Detect which cell encompasses the target text, then output its [X, Y] center coordinate. 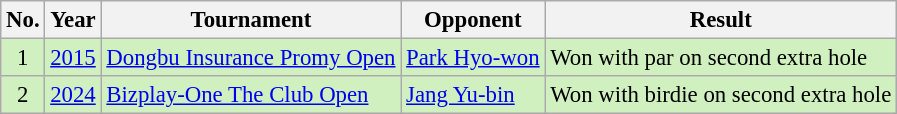
2024 [73, 95]
1 [23, 58]
Jang Yu-bin [473, 95]
Opponent [473, 20]
2 [23, 95]
Result [721, 20]
Tournament [251, 20]
Year [73, 20]
Park Hyo-won [473, 58]
2015 [73, 58]
Bizplay-One The Club Open [251, 95]
Won with par on second extra hole [721, 58]
Won with birdie on second extra hole [721, 95]
Dongbu Insurance Promy Open [251, 58]
No. [23, 20]
